Scan for the cell matching the given text and deliver its (X, Y) coordinate at center. 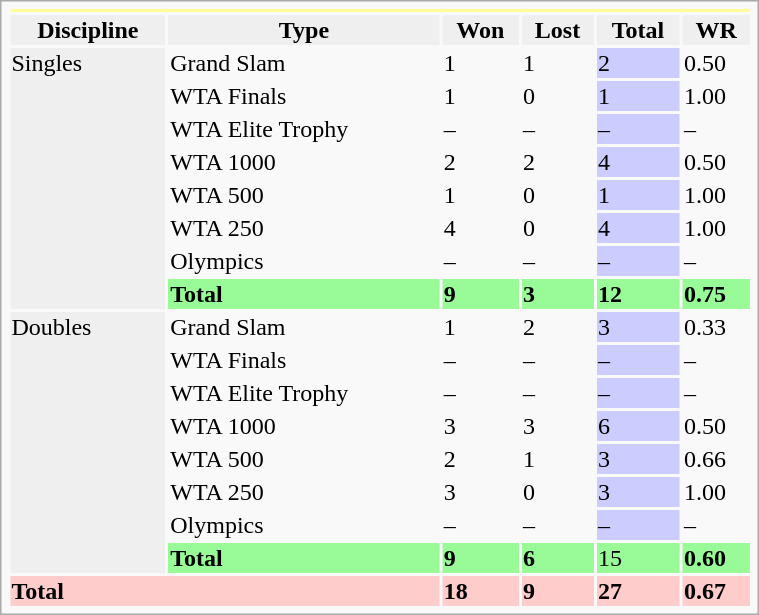
WR (716, 30)
0.75 (716, 294)
0.67 (716, 591)
Won (480, 30)
Lost (557, 30)
Singles (88, 178)
0.60 (716, 558)
18 (480, 591)
Doubles (88, 442)
15 (638, 558)
Discipline (88, 30)
0.33 (716, 327)
27 (638, 591)
12 (638, 294)
Type (304, 30)
0.66 (716, 459)
